Detect which cell encompasses the target text, then output its [X, Y] center coordinate. 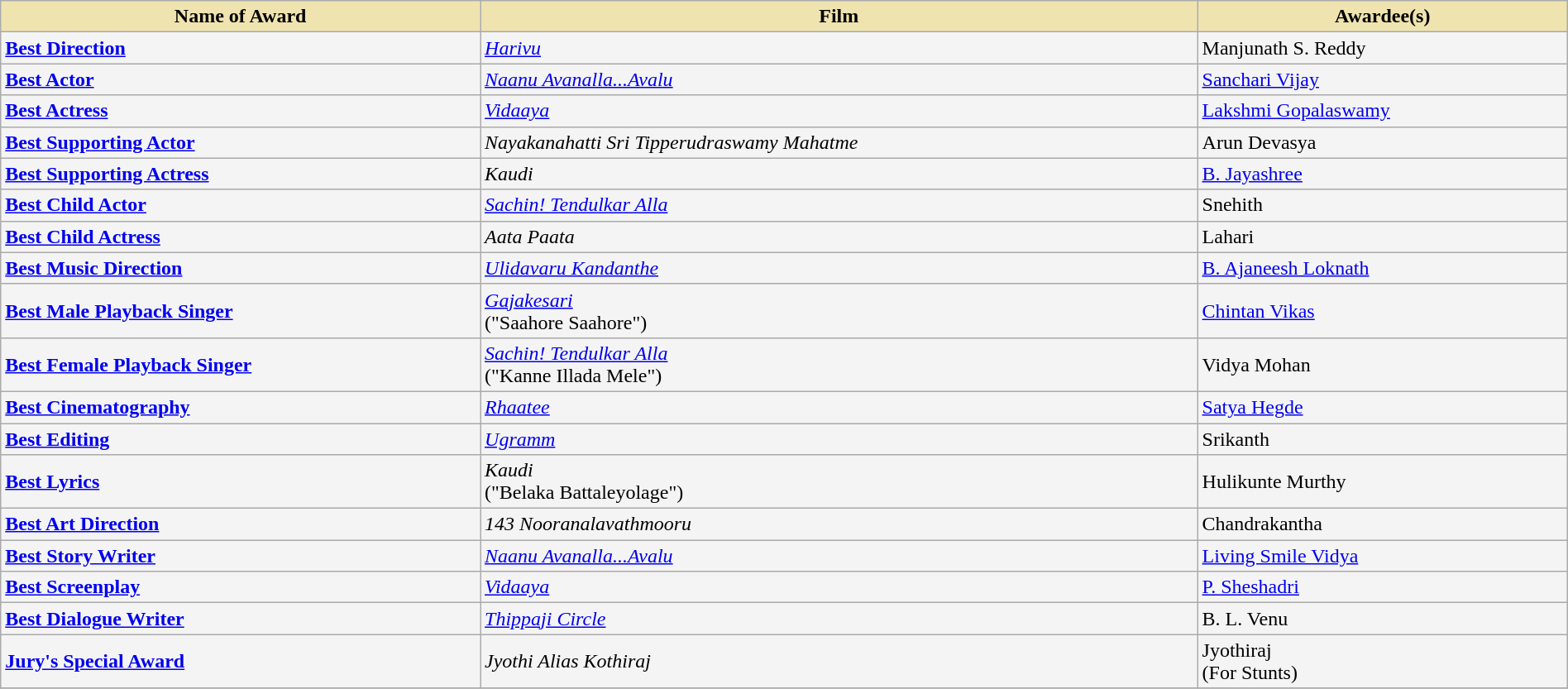
Sanchari Vijay [1383, 79]
Manjunath S. Reddy [1383, 48]
Awardee(s) [1383, 17]
Best Lyrics [241, 481]
Best Supporting Actress [241, 174]
Best Actress [241, 111]
Best Screenplay [241, 587]
Gajakesari("Saahore Saahore") [839, 311]
B. Jayashree [1383, 174]
Best Story Writer [241, 556]
Lakshmi Gopalaswamy [1383, 111]
Srikanth [1383, 439]
Nayakanahatti Sri Tipperudraswamy Mahatme [839, 142]
Best Child Actor [241, 205]
Sachin! Tendulkar Alla [839, 205]
Jyothi Alias Kothiraj [839, 662]
Aata Paata [839, 237]
Kaudi("Belaka Battaleyolage") [839, 481]
Best Direction [241, 48]
Best Female Playback Singer [241, 364]
Kaudi [839, 174]
Living Smile Vidya [1383, 556]
Lahari [1383, 237]
Chandrakantha [1383, 524]
Best Dialogue Writer [241, 619]
Ugramm [839, 439]
Best Supporting Actor [241, 142]
Rhaatee [839, 407]
Harivu [839, 48]
Best Editing [241, 439]
Best Music Direction [241, 268]
Snehith [1383, 205]
B. L. Venu [1383, 619]
Name of Award [241, 17]
143 Nooranalavathmooru [839, 524]
Best Child Actress [241, 237]
Best Actor [241, 79]
Chintan Vikas [1383, 311]
Vidya Mohan [1383, 364]
Satya Hegde [1383, 407]
Jury's Special Award [241, 662]
Hulikunte Murthy [1383, 481]
Best Art Direction [241, 524]
Ulidavaru Kandanthe [839, 268]
Thippaji Circle [839, 619]
Jyothiraj(For Stunts) [1383, 662]
B. Ajaneesh Loknath [1383, 268]
Film [839, 17]
Best Cinematography [241, 407]
Sachin! Tendulkar Alla("Kanne Illada Mele") [839, 364]
Best Male Playback Singer [241, 311]
P. Sheshadri [1383, 587]
Arun Devasya [1383, 142]
